Identify which cell holds the provided text, then report its (X, Y) central coordinate. 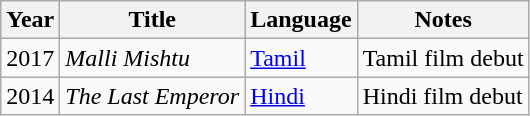
Tamil (301, 58)
Tamil film debut (443, 58)
Hindi film debut (443, 96)
Year (30, 20)
2017 (30, 58)
Notes (443, 20)
2014 (30, 96)
Malli Mishtu (152, 58)
The Last Emperor (152, 96)
Title (152, 20)
Hindi (301, 96)
Language (301, 20)
